Determine the [x, y] coordinate at the center of the cell enclosing the given text.  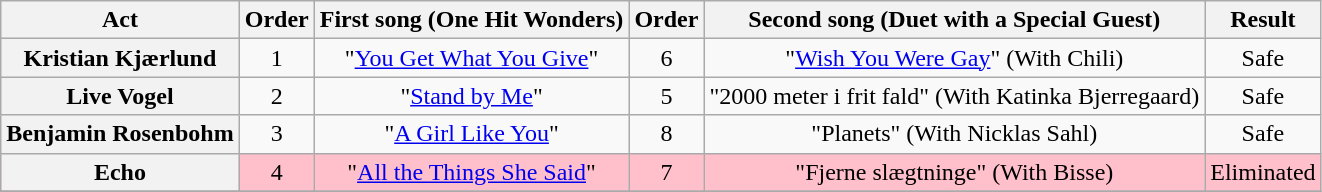
3 [276, 134]
8 [666, 134]
First song (One Hit Wonders) [472, 20]
Benjamin Rosenbohm [120, 134]
Kristian Kjærlund [120, 58]
7 [666, 172]
2 [276, 96]
"Fjerne slægtninge" (With Bisse) [954, 172]
Echo [120, 172]
"All the Things She Said" [472, 172]
Eliminated [1263, 172]
"A Girl Like You" [472, 134]
"Wish You Were Gay" (With Chili) [954, 58]
"Planets" (With Nicklas Sahl) [954, 134]
Act [120, 20]
"Stand by Me" [472, 96]
5 [666, 96]
4 [276, 172]
Result [1263, 20]
1 [276, 58]
Live Vogel [120, 96]
"You Get What You Give" [472, 58]
"2000 meter i frit fald" (With Katinka Bjerregaard) [954, 96]
6 [666, 58]
Second song (Duet with a Special Guest) [954, 20]
